Pinpoint the cell where the given text exists, returning its (x, y) midpoint coordinate. 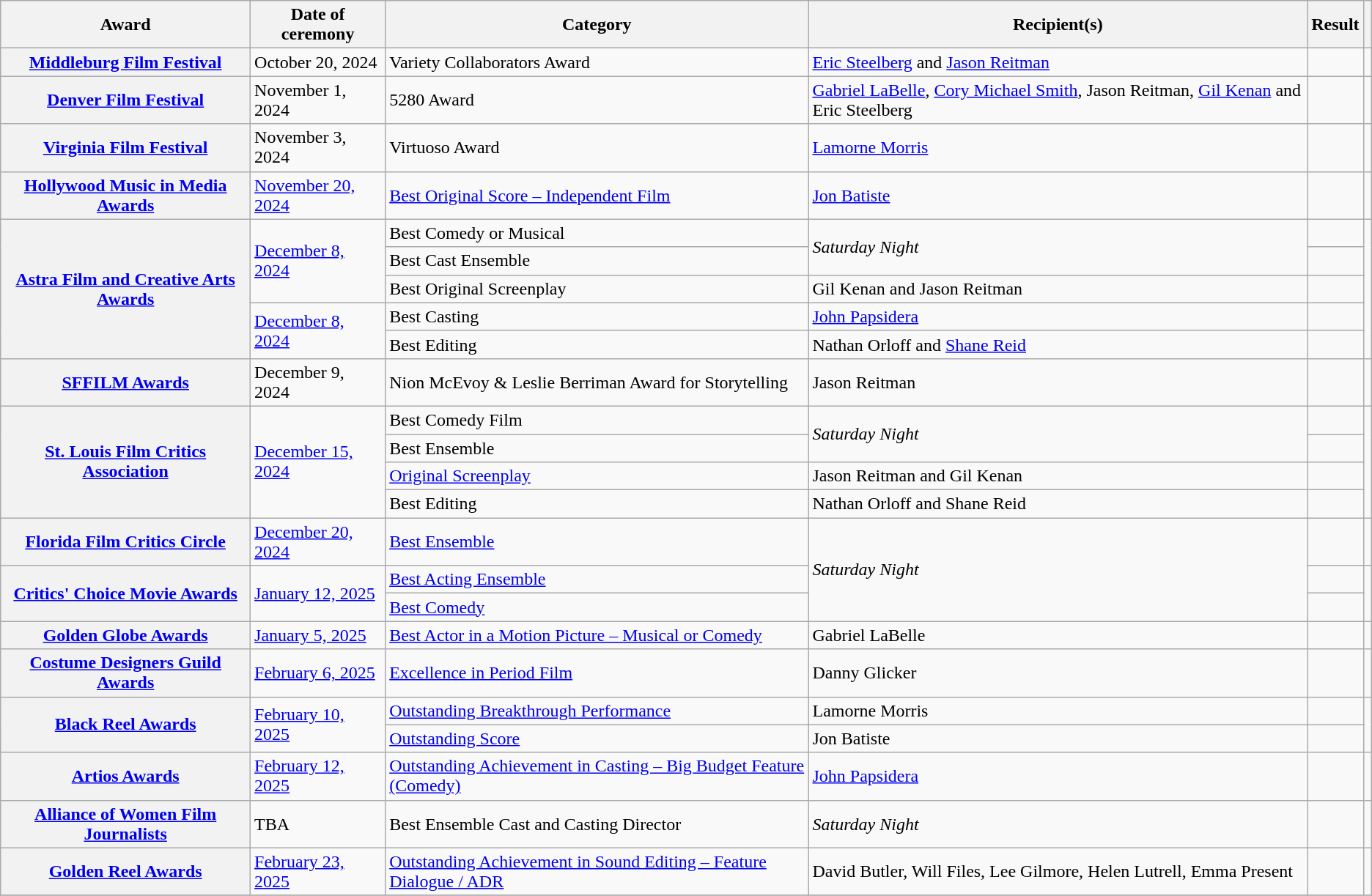
Recipient(s) (1058, 25)
Artios Awards (126, 777)
October 20, 2024 (318, 62)
Award (126, 25)
Best Cast Ensemble (597, 261)
Eric Steelberg and Jason Reitman (1058, 62)
Florida Film Critics Circle (126, 542)
Black Reel Awards (126, 725)
Gabriel LaBelle, Cory Michael Smith, Jason Reitman, Gil Kenan and Eric Steelberg (1058, 100)
Jason Reitman (1058, 382)
Danny Glicker (1058, 673)
Virtuoso Award (597, 148)
Best Actor in a Motion Picture – Musical or Comedy (597, 635)
Jason Reitman and Gil Kenan (1058, 476)
Costume Designers Guild Awards (126, 673)
January 5, 2025 (318, 635)
Denver Film Festival (126, 100)
February 10, 2025 (318, 725)
January 12, 2025 (318, 593)
Category (597, 25)
Outstanding Achievement in Casting – Big Budget Feature (Comedy) (597, 777)
February 23, 2025 (318, 872)
December 9, 2024 (318, 382)
Date of ceremony (318, 25)
Best Comedy (597, 607)
Original Screenplay (597, 476)
Best Ensemble Cast and Casting Director (597, 823)
November 1, 2024 (318, 100)
Astra Film and Creative Arts Awards (126, 289)
Hollywood Music in Media Awards (126, 195)
SFFILM Awards (126, 382)
Outstanding Achievement in Sound Editing – Feature Dialogue / ADR (597, 872)
February 6, 2025 (318, 673)
February 12, 2025 (318, 777)
Outstanding Score (597, 738)
Best Original Score – Independent Film (597, 195)
Best Acting Ensemble (597, 580)
Excellence in Period Film (597, 673)
December 20, 2024 (318, 542)
Middleburg Film Festival (126, 62)
Nion McEvoy & Leslie Berriman Award for Storytelling (597, 382)
Outstanding Breakthrough Performance (597, 711)
TBA (318, 823)
Golden Globe Awards (126, 635)
Gil Kenan and Jason Reitman (1058, 289)
December 15, 2024 (318, 462)
Result (1335, 25)
Golden Reel Awards (126, 872)
David Butler, Will Files, Lee Gilmore, Helen Lutrell, Emma Present (1058, 872)
Best Comedy or Musical (597, 233)
Best Comedy Film (597, 420)
St. Louis Film Critics Association (126, 462)
Best Original Screenplay (597, 289)
November 3, 2024 (318, 148)
November 20, 2024 (318, 195)
5280 Award (597, 100)
Virginia Film Festival (126, 148)
Alliance of Women Film Journalists (126, 823)
Gabriel LaBelle (1058, 635)
Best Casting (597, 316)
Critics' Choice Movie Awards (126, 593)
Variety Collaborators Award (597, 62)
